Determine the (X, Y) coordinate at the center of the cell enclosing the given text.  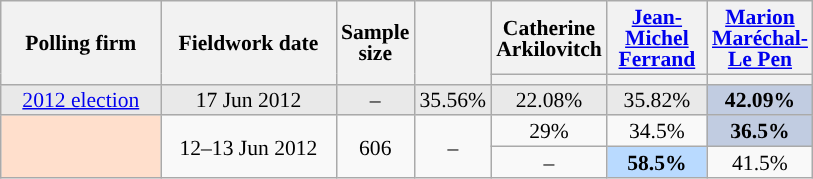
41.5% (760, 162)
17 Jun 2012 (248, 100)
Samplesize (375, 42)
Polling firm (81, 42)
12–13 Jun 2012 (248, 147)
Marion Maréchal-Le Pen (760, 38)
606 (375, 147)
34.5% (657, 132)
Fieldwork date (248, 42)
Catherine Arkilovitch (549, 38)
36.5% (760, 132)
2012 election (81, 100)
58.5% (657, 162)
35.82% (657, 100)
Jean-Michel Ferrand (657, 38)
35.56% (452, 100)
29% (549, 132)
22.08% (549, 100)
42.09% (760, 100)
